Search for the cell housing the specified text and yield its (x, y) center coordinate. 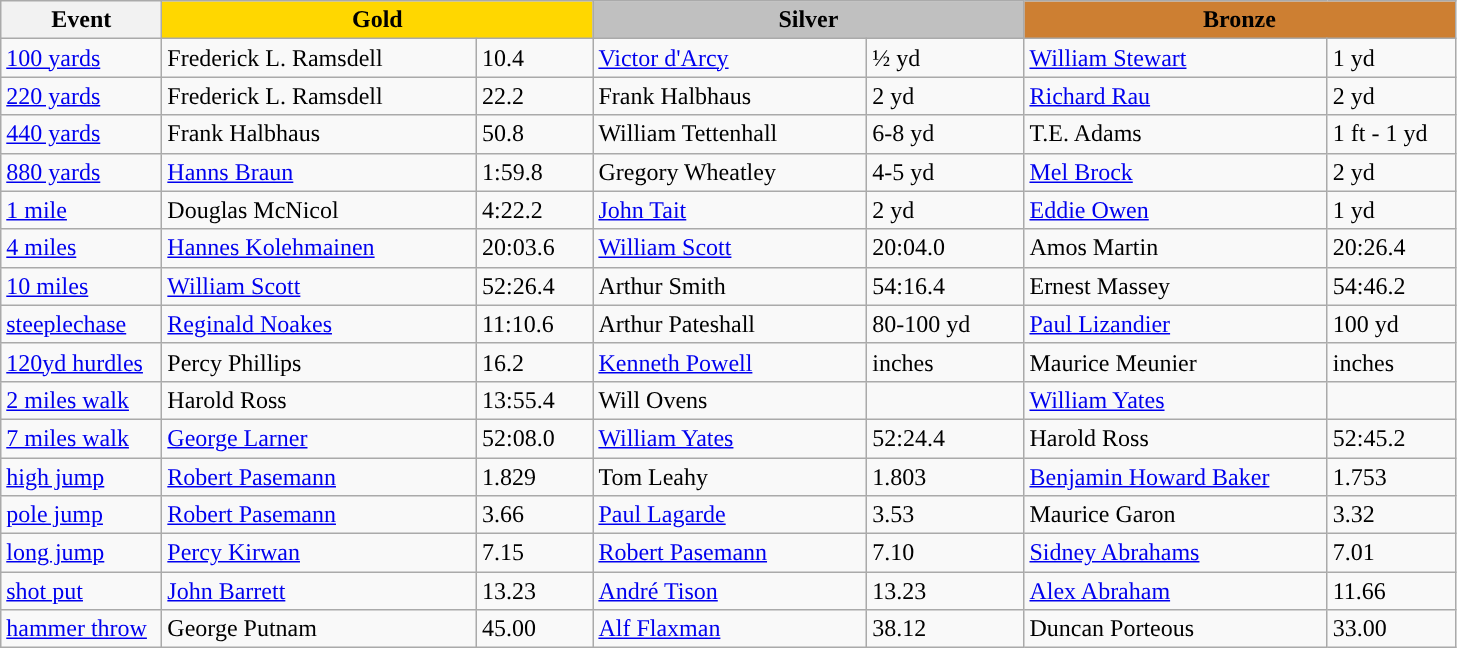
3.53 (946, 515)
2 miles walk (82, 400)
52:08.0 (534, 438)
Hannes Kolehmainen (320, 248)
100 yards (82, 58)
½ yd (946, 58)
10.4 (534, 58)
Alex Abraham (1176, 591)
Reginald Noakes (320, 324)
Paul Lagarde (730, 515)
Douglas McNicol (320, 210)
1.829 (534, 477)
45.00 (534, 629)
Duncan Porteous (1176, 629)
220 yards (82, 96)
Sidney Abrahams (1176, 553)
22.2 (534, 96)
20:26.4 (1391, 248)
Arthur Smith (730, 286)
Kenneth Powell (730, 362)
1.803 (946, 477)
120yd hurdles (82, 362)
4-5 yd (946, 172)
33.00 (1391, 629)
1.753 (1391, 477)
20:04.0 (946, 248)
Gold (378, 20)
steeplechase (82, 324)
100 yd (1391, 324)
Benjamin Howard Baker (1176, 477)
10 miles (82, 286)
Maurice Garon (1176, 515)
7.01 (1391, 553)
Maurice Meunier (1176, 362)
Victor d'Arcy (730, 58)
54:46.2 (1391, 286)
Amos Martin (1176, 248)
Richard Rau (1176, 96)
52:45.2 (1391, 438)
George Larner (320, 438)
John Tait (730, 210)
Tom Leahy (730, 477)
440 yards (82, 134)
7.10 (946, 553)
11:10.6 (534, 324)
Will Ovens (730, 400)
1 mile (82, 210)
6-8 yd (946, 134)
Ernest Massey (1176, 286)
7 miles walk (82, 438)
20:03.6 (534, 248)
Paul Lizandier (1176, 324)
Hanns Braun (320, 172)
1:59.8 (534, 172)
7.15 (534, 553)
13:55.4 (534, 400)
T.E. Adams (1176, 134)
3.66 (534, 515)
long jump (82, 553)
John Barrett (320, 591)
3.32 (1391, 515)
William Tettenhall (730, 134)
38.12 (946, 629)
80-100 yd (946, 324)
52:24.4 (946, 438)
880 yards (82, 172)
50.8 (534, 134)
54:16.4 (946, 286)
hammer throw (82, 629)
shot put (82, 591)
52:26.4 (534, 286)
Event (82, 20)
Alf Flaxman (730, 629)
Mel Brock (1176, 172)
Percy Kirwan (320, 553)
Eddie Owen (1176, 210)
high jump (82, 477)
1 ft - 1 yd (1391, 134)
Percy Phillips (320, 362)
Bronze (1240, 20)
Silver (808, 20)
William Stewart (1176, 58)
16.2 (534, 362)
pole jump (82, 515)
André Tison (730, 591)
Gregory Wheatley (730, 172)
4:22.2 (534, 210)
George Putnam (320, 629)
Arthur Pateshall (730, 324)
11.66 (1391, 591)
4 miles (82, 248)
